Find where the given text appears and provide that cell's center as (x, y) coordinate. 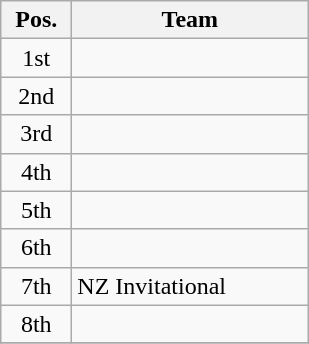
3rd (36, 134)
Team (190, 20)
7th (36, 286)
4th (36, 172)
1st (36, 58)
5th (36, 210)
NZ Invitational (190, 286)
6th (36, 248)
8th (36, 324)
Pos. (36, 20)
2nd (36, 96)
